Capture the cell that displays the provided text and extract its (X, Y) central coordinate. 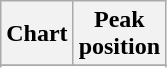
Chart (37, 34)
Peakposition (119, 34)
